For the text-containing cell, return its midpoint in (x, y) coordinate format. 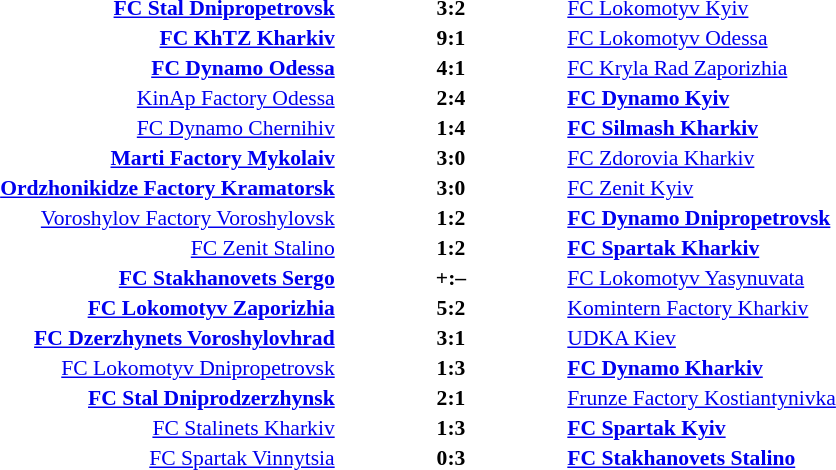
9:1 (452, 38)
2:4 (452, 98)
5:2 (452, 308)
4:1 (452, 68)
1:4 (452, 128)
+:– (452, 278)
2:1 (452, 398)
3:1 (452, 338)
